Locate the cell with the specified text and output its [x, y] center coordinate. 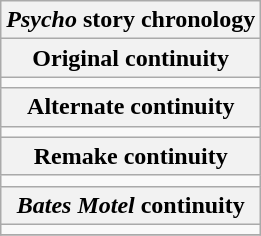
Remake continuity [131, 156]
Original continuity [131, 58]
Alternate continuity [131, 107]
Bates Motel continuity [131, 205]
Psycho story chronology [131, 20]
